Capture the cell that displays the provided text and extract its (x, y) central coordinate. 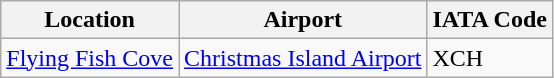
IATA Code (490, 20)
XCH (490, 58)
Flying Fish Cove (90, 58)
Location (90, 20)
Airport (303, 20)
Christmas Island Airport (303, 58)
